Locate the cell with the specified text and output its [x, y] center coordinate. 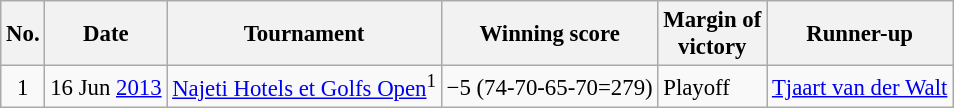
Tjaart van der Walt [860, 87]
Runner-up [860, 34]
−5 (74-70-65-70=279) [550, 87]
No. [23, 34]
1 [23, 87]
Najeti Hotels et Golfs Open1 [304, 87]
Winning score [550, 34]
Date [106, 34]
Margin ofvictory [712, 34]
Playoff [712, 87]
Tournament [304, 34]
16 Jun 2013 [106, 87]
